Detect which cell encompasses the target text, then output its [X, Y] center coordinate. 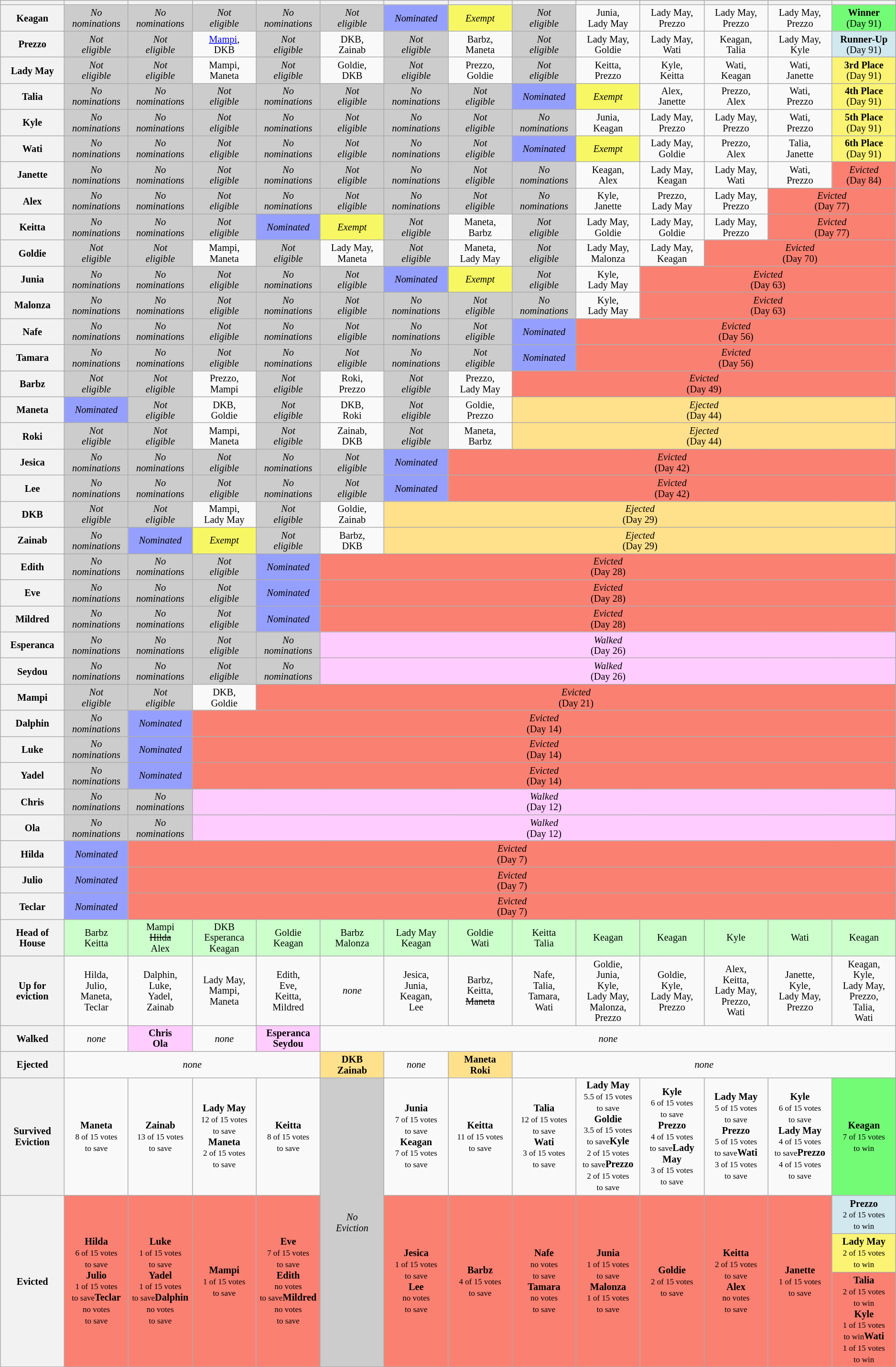
Dalphin,Luke,Yadel,Zainab [160, 990]
Yadel [32, 775]
DKB [32, 514]
Lady May5.5 of 15 votesto saveGoldie3.5 of 15 votesto saveKyle2 of 15 votesto savePrezzo2 of 15 votesto save [608, 1137]
Jesica1 of 15 votesto saveLeeno votesto save [416, 1281]
Junia [32, 279]
Maneta [32, 410]
6th Place(Day 91) [864, 148]
Walked [32, 1038]
Hilda6 of 15 votesto saveJulio1 of 15 votesto saveTeclarno votesto save [97, 1281]
Zainab13 of 15 votesto save [160, 1137]
Junia,Keagan [608, 122]
Janette [32, 175]
DKB,Zainab [352, 44]
Lady May,Kyle [800, 44]
Goldie,Zainab [352, 514]
Ejected [32, 1064]
Hilda,Julio,Maneta,Teclar [97, 990]
Edith [32, 567]
Lady MayKeagan [416, 938]
Keitta8 of 15 votesto save [288, 1137]
Lady May12 of 15 votesto saveManeta2 of 15 votesto save [224, 1137]
Talia,Janette [800, 148]
Mampi,DKB [224, 44]
Goldie,Junia,Kyle,Lady May,Malonza,Prezzo [608, 990]
3rd Place(Day 91) [864, 70]
Alex,Keitta,Lady May,Prezzo,Wati [736, 990]
Dalphin [32, 724]
Keagan,Talia [736, 44]
Barbz,Maneta [480, 44]
Kyle,Keitta [672, 70]
Barbz [32, 383]
Talia2 of 15 votesto winKyle1 of 15 votesto winWati1 of 15 votesto win [864, 1319]
Malonza [32, 305]
Esperanca [32, 645]
Keagan,Kyle,Lady May,Prezzo,Talia,Wati [864, 990]
Chris [32, 802]
Junia7 of 15 votesto saveKeagan7 of 15 votesto save [416, 1137]
Roki [32, 436]
Junia1 of 15 votesto saveMalonza1 of 15 votesto save [608, 1281]
Nafeno votesto saveTamarano votesto save [544, 1281]
Ola [32, 828]
Lady May [32, 70]
Evicted(Day 70) [800, 253]
Janette1 of 15 votesto save [800, 1281]
Zainab,DKB [352, 436]
Survived Eviction [32, 1137]
Zainab [32, 540]
MampiHildaAlex [160, 938]
Keitta11 of 15 votesto save [480, 1137]
BarbzKeitta [97, 938]
EsperancaSeydou [288, 1038]
Kyle,Janette [608, 201]
Up for eviction [32, 990]
Lady May,Malonza [608, 253]
Talia [32, 97]
Barbz,Keitta,Maneta [480, 990]
DKB,Roki [352, 410]
ChrisOla [160, 1038]
NoEviction [352, 1222]
Winner(Day 91) [864, 18]
Nafe [32, 332]
Prezzo,Mampi [224, 383]
Wati,Janette [800, 70]
KeittaTalia [544, 938]
Mampi,Lady May [224, 514]
DKBZainab [352, 1064]
ManetaRoki [480, 1064]
Evicted [32, 1281]
4th Place(Day 91) [864, 97]
Evicted(Day 21) [576, 697]
Luke [32, 749]
Julio [32, 880]
BarbzMalonza [352, 938]
Eve [32, 593]
Mampi1 of 15 votesto save [224, 1281]
Teclar [32, 906]
Prezzo [32, 44]
Evicted(Day 49) [704, 383]
GoldieKeagan [288, 938]
Goldie,Prezzo [480, 410]
Goldie [32, 253]
Lee [32, 488]
5th Place(Day 91) [864, 122]
Barbz,DKB [352, 540]
Keagan7 of 15 votesto win [864, 1137]
Alex,Janette [672, 97]
Hilda [32, 854]
Tamara [32, 358]
Keitta,Prezzo [608, 70]
Lady May2 of 15 votesto win [864, 1253]
Jesica [32, 462]
Keagan,Alex [608, 175]
Mampi [32, 697]
DKBEsperancaKeagan [224, 938]
Lady May5 of 15 votesto savePrezzo5 of 15 votesto saveWati3 of 15 votesto save [736, 1137]
Janette,Kyle,Lady May,Prezzo [800, 990]
Jesica,Junia,Keagan,Lee [416, 990]
Junia,Lady May [608, 18]
Luke1 of 15 votesto saveYadel1 of 15 votesto saveDalphinno votesto save [160, 1281]
Seydou [32, 671]
Prezzo2 of 15 votesto win [864, 1215]
Goldie,Kyle,Lady May,Prezzo [672, 990]
Evicted(Day 84) [864, 175]
Eve7 of 15 votesto saveEdithno votesto saveMildredno votesto save [288, 1281]
Maneta8 of 15 votesto save [97, 1137]
Runner-Up(Day 91) [864, 44]
Alex [32, 201]
GoldieWati [480, 938]
Prezzo,Goldie [480, 70]
Lady May,Mampi,Maneta [224, 990]
Talia12 of 15 votesto saveWati3 of 15 votesto save [544, 1137]
Roki,Prezzo [352, 383]
Keitta2 of 15 votesto saveAlexno votesto save [736, 1281]
Kyle6 of 15 votesto savePrezzo4 of 15 votesto saveLady May3 of 15 votesto save [672, 1137]
Head of House [32, 938]
Nafe,Talia,Tamara,Wati [544, 990]
Maneta,Lady May [480, 253]
Keitta [32, 227]
Lady May,Maneta [352, 253]
Wati,Keagan [736, 70]
Goldie,DKB [352, 70]
Kyle6 of 15 votesto saveLady May4 of 15 votesto savePrezzo4 of 15 votesto save [800, 1137]
Goldie2 of 15 votesto save [672, 1281]
Mildred [32, 618]
Barbz4 of 15 votesto save [480, 1281]
Edith,Eve,Keitta,Mildred [288, 990]
